Determine the [X, Y] coordinate at the center of the cell enclosing the given text.  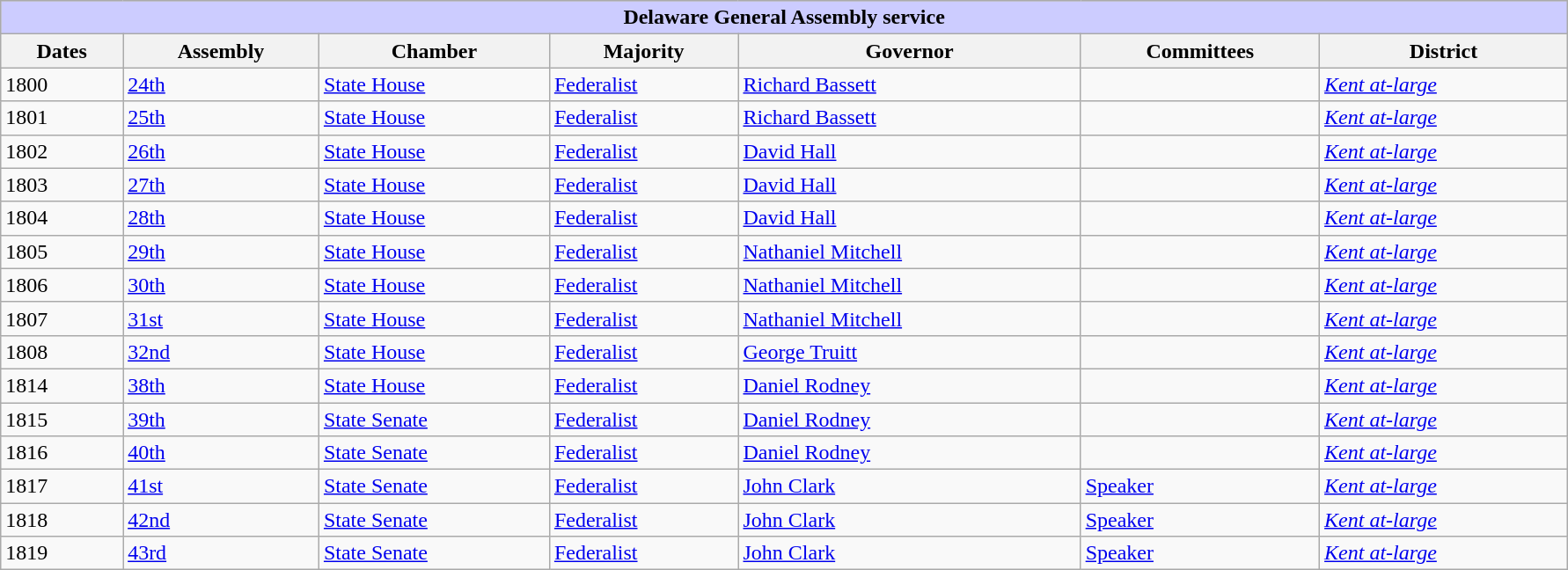
43rd [222, 553]
1804 [62, 218]
41st [222, 486]
Assembly [222, 51]
1819 [62, 553]
1814 [62, 385]
1816 [62, 453]
29th [222, 252]
Majority [644, 51]
1801 [62, 118]
1815 [62, 420]
1818 [62, 520]
1807 [62, 318]
32nd [222, 352]
1817 [62, 486]
1803 [62, 185]
40th [222, 453]
42nd [222, 520]
Committees [1200, 51]
38th [222, 385]
Chamber [434, 51]
Dates [62, 51]
1805 [62, 252]
Governor [910, 51]
31st [222, 318]
1806 [62, 285]
24th [222, 84]
25th [222, 118]
1802 [62, 151]
1800 [62, 84]
District [1444, 51]
27th [222, 185]
39th [222, 420]
30th [222, 285]
George Truitt [910, 352]
26th [222, 151]
28th [222, 218]
1808 [62, 352]
Delaware General Assembly service [785, 18]
